Pinpoint the cell where the given text exists, returning its [x, y] midpoint coordinate. 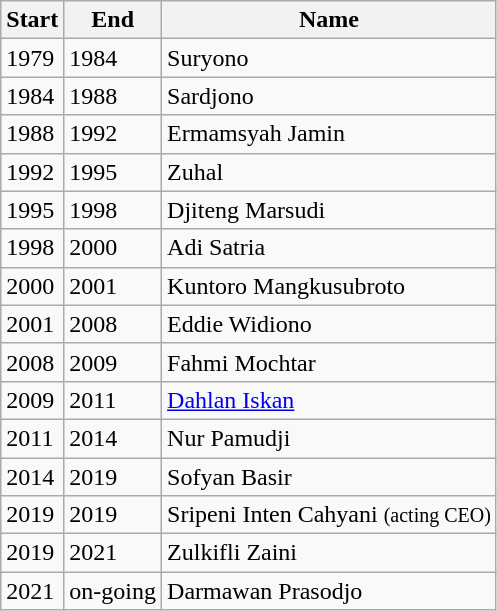
Suryono [330, 58]
Start [32, 20]
Kuntoro Mangkusubroto [330, 286]
Darmawan Prasodjo [330, 591]
Name [330, 20]
Sofyan Basir [330, 477]
Fahmi Mochtar [330, 362]
Zulkifli Zaini [330, 553]
Djiteng Marsudi [330, 210]
on-going [113, 591]
Zuhal [330, 172]
End [113, 20]
Eddie Widiono [330, 324]
Adi Satria [330, 248]
1979 [32, 58]
Nur Pamudji [330, 438]
Dahlan Iskan [330, 400]
Sripeni Inten Cahyani (acting CEO) [330, 515]
Sardjono [330, 96]
Ermamsyah Jamin [330, 134]
